Scan for the cell matching the given text and deliver its [X, Y] coordinate at center. 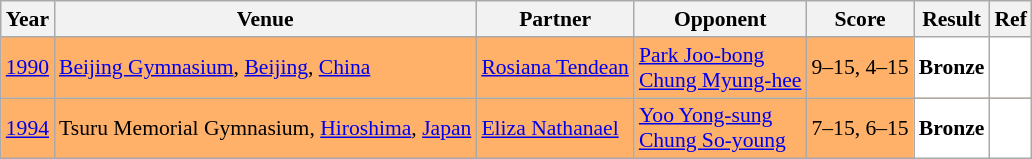
Venue [265, 19]
Year [28, 19]
Eliza Nathanael [554, 128]
1990 [28, 68]
Park Joo-bong Chung Myung-hee [720, 68]
9–15, 4–15 [860, 68]
Rosiana Tendean [554, 68]
1994 [28, 128]
Yoo Yong-sung Chung So-young [720, 128]
Ref [1010, 19]
Result [952, 19]
Tsuru Memorial Gymnasium, Hiroshima, Japan [265, 128]
Score [860, 19]
7–15, 6–15 [860, 128]
Opponent [720, 19]
Beijing Gymnasium, Beijing, China [265, 68]
Partner [554, 19]
